Return (X, Y) of the center of cell containing provided text 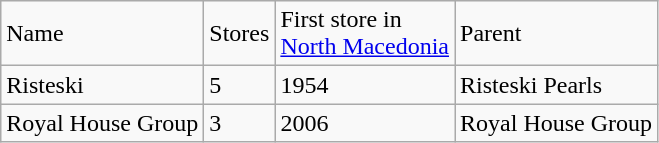
5 (240, 85)
Risteski (102, 85)
2006 (365, 123)
3 (240, 123)
First store inNorth Macedonia (365, 34)
Risteski Pearls (556, 85)
Stores (240, 34)
1954 (365, 85)
Parent (556, 34)
Name (102, 34)
